Extract the (X, Y) coordinate from the center of the cell holding the provided text.  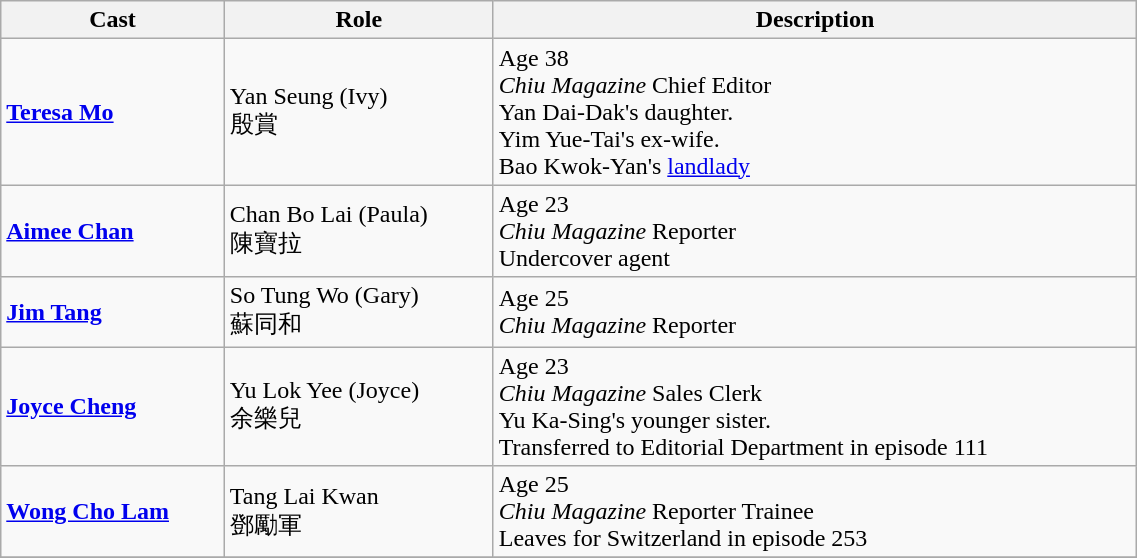
Age 23Chiu Magazine Sales Clerk Yu Ka-Sing's younger sister.Transferred to Editorial Department in episode 111 (815, 406)
Age 23Chiu Magazine Reporter Undercover agent (815, 231)
Yu Lok Yee (Joyce) 余樂兒 (358, 406)
Jim Tang (113, 312)
Chan Bo Lai (Paula) 陳寶拉 (358, 231)
Yan Seung (Ivy) 殷賞 (358, 112)
Age 38Chiu Magazine Chief Editor Yan Dai-Dak's daughter. Yim Yue-Tai's ex-wife. Bao Kwok-Yan's landlady (815, 112)
So Tung Wo (Gary) 蘇同和 (358, 312)
Age 25Chiu Magazine Reporter (815, 312)
Tang Lai Kwan 鄧勵軍 (358, 512)
Teresa Mo (113, 112)
Age 25Chiu Magazine Reporter Trainee Leaves for Switzerland in episode 253 (815, 512)
Cast (113, 20)
Aimee Chan (113, 231)
Role (358, 20)
Wong Cho Lam (113, 512)
Joyce Cheng (113, 406)
Description (815, 20)
